Extract the [x, y] coordinate from the center of the cell holding the provided text.  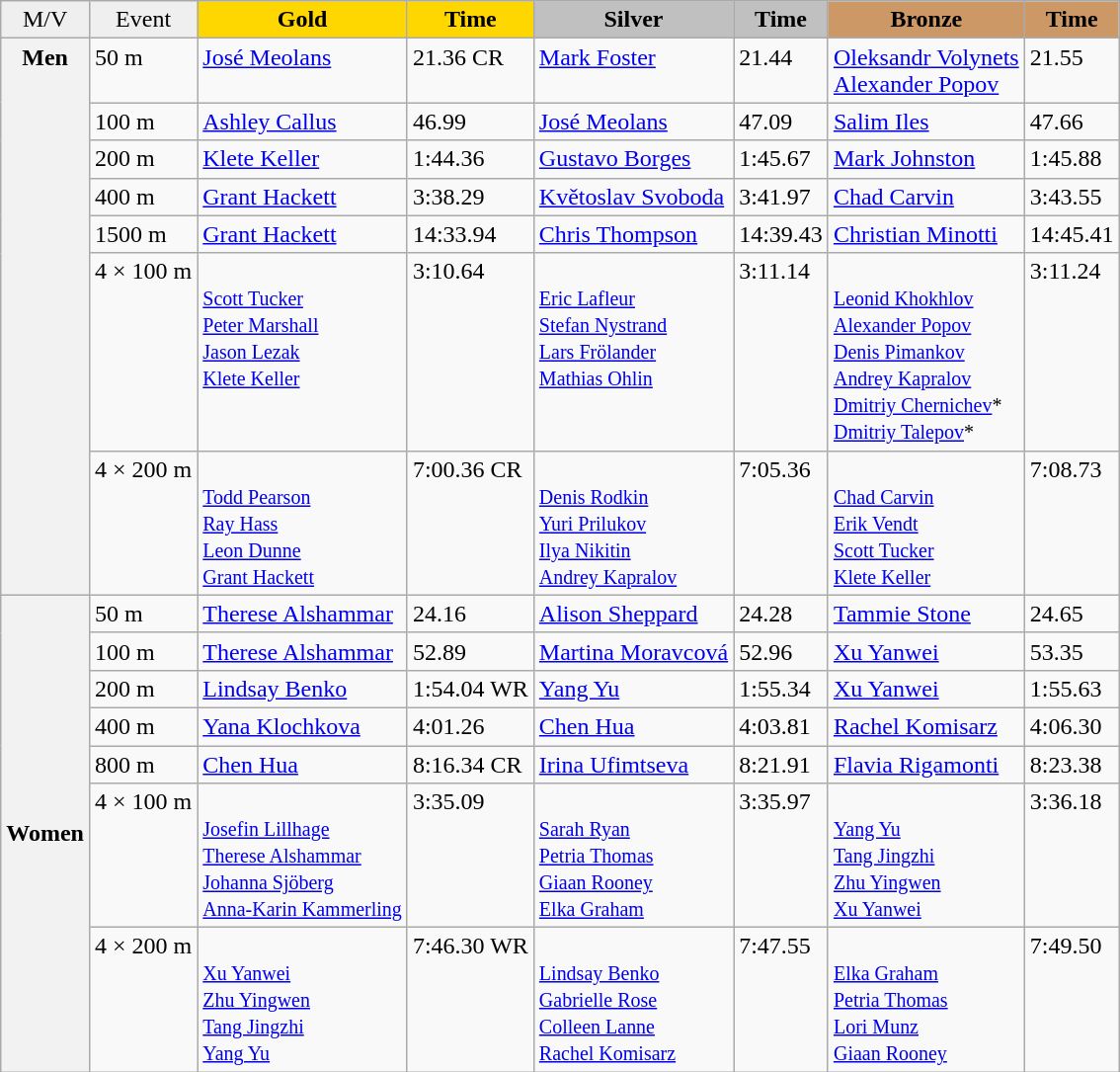
Leonid KhokhlovAlexander PopovDenis PimankovAndrey Kapralov Dmitriy Chernichev* Dmitriy Talepov* [926, 352]
3:43.55 [1072, 197]
Josefin LillhageTherese AlshammarJohanna SjöbergAnna-Karin Kammerling [302, 856]
Oleksandr Volynets Alexander Popov [926, 71]
Elka GrahamPetria ThomasLori MunzGiaan Rooney [926, 1000]
Men [45, 316]
47.09 [781, 122]
14:39.43 [781, 234]
24.65 [1072, 614]
Scott TuckerPeter MarshallJason LezakKlete Keller [302, 352]
3:11.14 [781, 352]
Christian Minotti [926, 234]
7:49.50 [1072, 1000]
Sarah RyanPetria ThomasGiaan RooneyElka Graham [633, 856]
Chad Carvin [926, 197]
14:33.94 [470, 234]
Martina Moravcová [633, 651]
3:35.97 [781, 856]
Yang YuTang JingzhiZhu YingwenXu Yanwei [926, 856]
Silver [633, 20]
Xu YanweiZhu YingwenTang JingzhiYang Yu [302, 1000]
Flavia Rigamonti [926, 764]
Rachel Komisarz [926, 726]
3:38.29 [470, 197]
Ashley Callus [302, 122]
Chad CarvinErik VendtScott TuckerKlete Keller [926, 523]
Gustavo Borges [633, 159]
52.89 [470, 651]
8:16.34 CR [470, 764]
1:55.63 [1072, 689]
47.66 [1072, 122]
Todd PearsonRay HassLeon DunneGrant Hackett [302, 523]
8:23.38 [1072, 764]
Women [45, 833]
4:01.26 [470, 726]
1:45.67 [781, 159]
7:46.30 WR [470, 1000]
Mark Johnston [926, 159]
14:45.41 [1072, 234]
Bronze [926, 20]
21.44 [781, 71]
M/V [45, 20]
Tammie Stone [926, 614]
7:47.55 [781, 1000]
1:45.88 [1072, 159]
1:54.04 WR [470, 689]
Gold [302, 20]
3:36.18 [1072, 856]
52.96 [781, 651]
3:11.24 [1072, 352]
53.35 [1072, 651]
Květoslav Svoboda [633, 197]
Alison Sheppard [633, 614]
Yana Klochkova [302, 726]
7:08.73 [1072, 523]
1:55.34 [781, 689]
Yang Yu [633, 689]
800 m [142, 764]
Klete Keller [302, 159]
Denis RodkinYuri PrilukovIlya NikitinAndrey Kapralov [633, 523]
Chris Thompson [633, 234]
46.99 [470, 122]
3:35.09 [470, 856]
4:03.81 [781, 726]
Lindsay Benko [302, 689]
4:06.30 [1072, 726]
Salim Iles [926, 122]
Event [142, 20]
7:05.36 [781, 523]
7:00.36 CR [470, 523]
3:41.97 [781, 197]
21.55 [1072, 71]
24.16 [470, 614]
24.28 [781, 614]
1500 m [142, 234]
Eric LafleurStefan NystrandLars FrölanderMathias Ohlin [633, 352]
3:10.64 [470, 352]
Lindsay BenkoGabrielle RoseColleen LanneRachel Komisarz [633, 1000]
1:44.36 [470, 159]
Mark Foster [633, 71]
Irina Ufimtseva [633, 764]
21.36 CR [470, 71]
8:21.91 [781, 764]
